Detect which cell encompasses the target text, then output its (X, Y) center coordinate. 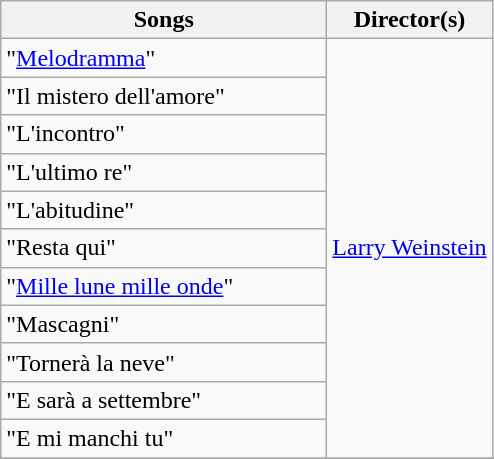
"L'ultimo re" (164, 172)
"Il mistero dell'amore" (164, 96)
Larry Weinstein (410, 248)
"Tornerà la neve" (164, 362)
"L'incontro" (164, 134)
"Melodramma" (164, 58)
Songs (164, 20)
"Mille lune mille onde" (164, 286)
"L'abitudine" (164, 210)
"Mascagni" (164, 324)
Director(s) (410, 20)
"E sarà a settembre" (164, 400)
"E mi manchi tu" (164, 438)
"Resta qui" (164, 248)
